For the text-containing cell, return its midpoint in [x, y] coordinate format. 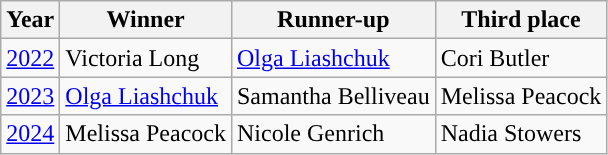
Winner [146, 20]
Nicole Genrich [333, 134]
Cori Butler [521, 58]
Victoria Long [146, 58]
Nadia Stowers [521, 134]
Third place [521, 20]
Year [30, 20]
2024 [30, 134]
2023 [30, 96]
Samantha Belliveau [333, 96]
Runner-up [333, 20]
2022 [30, 58]
